Output the (X, Y) coordinate of the center of the cell containing the given text.  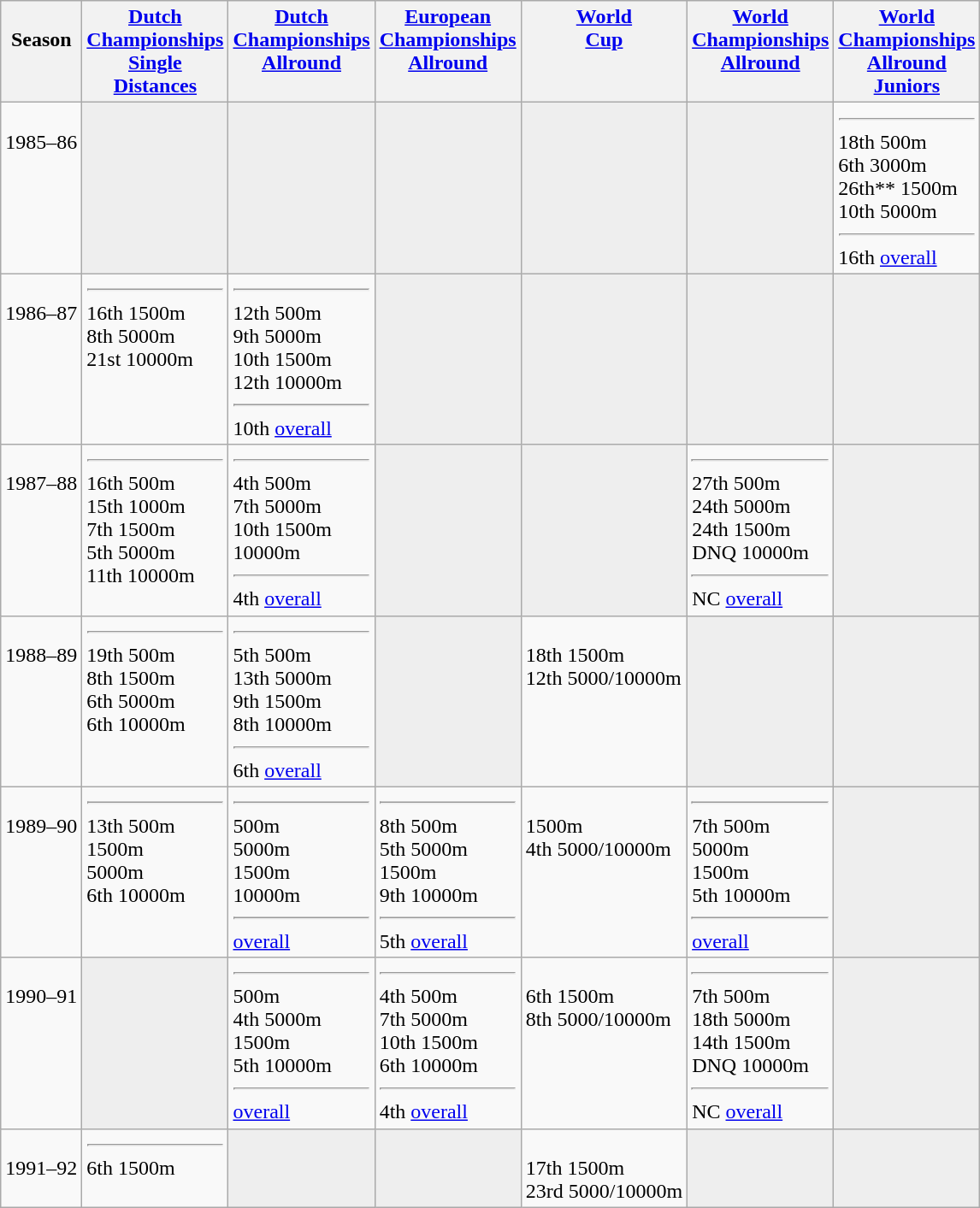
1991–92 (41, 1168)
Season (41, 51)
16th 1500m 8th 5000m 21st 10000m (156, 359)
500m 5000m 1500m 10000m overall (301, 872)
4th 500m 7th 5000m 10th 1500m 10000m 4th overall (301, 530)
18th 500m 6th 3000m 26th** 1500m 10th 5000m 16th overall (906, 188)
World Cup (604, 51)
1500m 4th 5000/10000m (604, 872)
1989–90 (41, 872)
4th 500m 7th 5000m 10th 1500m 6th 10000m 4th overall (448, 1043)
19th 500m 8th 1500m 6th 5000m 6th 10000m (156, 701)
18th 1500m 12th 5000/10000m (604, 701)
1987–88 (41, 530)
6th 1500m (156, 1168)
1988–89 (41, 701)
7th 500m 5000m 1500m 5th 10000m overall (761, 872)
12th 500m 9th 5000m 10th 1500m 12th 10000m 10th overall (301, 359)
6th 1500m 8th 5000/10000m (604, 1043)
500m 4th 5000m 1500m 5th 10000m overall (301, 1043)
1990–91 (41, 1043)
17th 1500m 23rd 5000/10000m (604, 1168)
Dutch Championships Single Distances (156, 51)
16th 500m 15th 1000m 7th 1500m 5th 5000m 11th 10000m (156, 530)
World Championships Allround Juniors (906, 51)
World Championships Allround (761, 51)
8th 500m 5th 5000m 1500m 9th 10000m 5th overall (448, 872)
1985–86 (41, 188)
Dutch Championships Allround (301, 51)
13th 500m 1500m 5000m 6th 10000m (156, 872)
7th 500m 18th 5000m 14th 1500m DNQ 10000m NC overall (761, 1043)
27th 500m 24th 5000m 24th 1500m DNQ 10000m NC overall (761, 530)
European Championships Allround (448, 51)
1986–87 (41, 359)
5th 500m 13th 5000m 9th 1500m 8th 10000m 6th overall (301, 701)
